Return [x, y] of the center of cell containing provided text 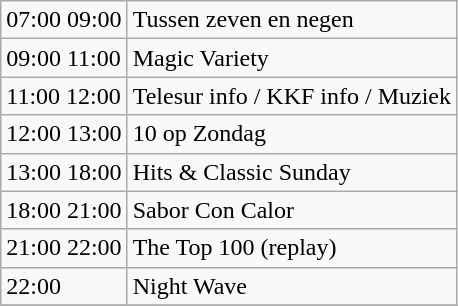
10 op Zondag [292, 134]
Magic Variety [292, 58]
13:00 18:00 [64, 172]
21:00 22:00 [64, 248]
The Top 100 (replay) [292, 248]
18:00 21:00 [64, 210]
Telesur info / KKF info / Muziek [292, 96]
Sabor Con Calor [292, 210]
Tussen zeven en negen [292, 20]
11:00 12:00 [64, 96]
09:00 11:00 [64, 58]
22:00 [64, 286]
Night Wave [292, 286]
Hits & Classic Sunday [292, 172]
07:00 09:00 [64, 20]
12:00 13:00 [64, 134]
